Detect which cell encompasses the target text, then output its [X, Y] center coordinate. 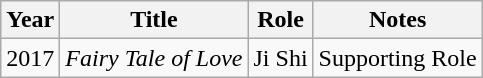
Notes [398, 20]
Supporting Role [398, 58]
Role [280, 20]
2017 [30, 58]
Fairy Tale of Love [154, 58]
Ji Shi [280, 58]
Title [154, 20]
Year [30, 20]
